From the cell containing the given text, extract its center point as [X, Y] coordinate. 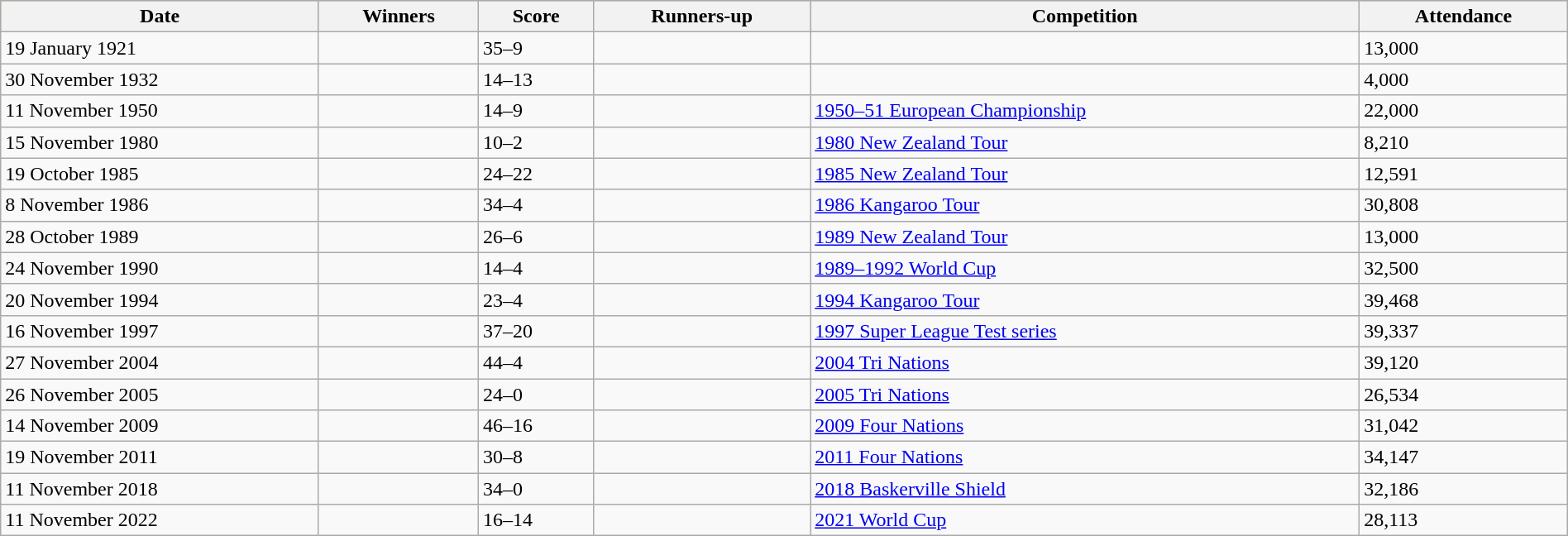
26,534 [1464, 395]
16 November 1997 [160, 331]
8 November 1986 [160, 205]
11 November 2022 [160, 520]
24 November 1990 [160, 268]
8,210 [1464, 142]
39,337 [1464, 331]
34–0 [536, 489]
Winners [399, 17]
31,042 [1464, 426]
1997 Super League Test series [1085, 331]
24–0 [536, 395]
32,500 [1464, 268]
2021 World Cup [1085, 520]
Score [536, 17]
1994 Kangaroo Tour [1085, 299]
12,591 [1464, 174]
14–9 [536, 111]
1986 Kangaroo Tour [1085, 205]
Attendance [1464, 17]
26–6 [536, 237]
19 January 1921 [160, 48]
Date [160, 17]
24–22 [536, 174]
2005 Tri Nations [1085, 395]
19 October 1985 [160, 174]
19 November 2011 [160, 457]
28 October 1989 [160, 237]
37–20 [536, 331]
2004 Tri Nations [1085, 362]
35–9 [536, 48]
34,147 [1464, 457]
30–8 [536, 457]
22,000 [1464, 111]
11 November 2018 [160, 489]
10–2 [536, 142]
1985 New Zealand Tour [1085, 174]
26 November 2005 [160, 395]
1989 New Zealand Tour [1085, 237]
1950–51 European Championship [1085, 111]
1980 New Zealand Tour [1085, 142]
16–14 [536, 520]
2011 Four Nations [1085, 457]
34–4 [536, 205]
2009 Four Nations [1085, 426]
14–13 [536, 79]
Competition [1085, 17]
46–16 [536, 426]
39,468 [1464, 299]
11 November 1950 [160, 111]
39,120 [1464, 362]
20 November 1994 [160, 299]
27 November 2004 [160, 362]
14 November 2009 [160, 426]
15 November 1980 [160, 142]
Runners-up [702, 17]
4,000 [1464, 79]
30 November 1932 [160, 79]
30,808 [1464, 205]
44–4 [536, 362]
14–4 [536, 268]
32,186 [1464, 489]
28,113 [1464, 520]
1989–1992 World Cup [1085, 268]
2018 Baskerville Shield [1085, 489]
23–4 [536, 299]
